Detect which cell encompasses the target text, then output its (x, y) center coordinate. 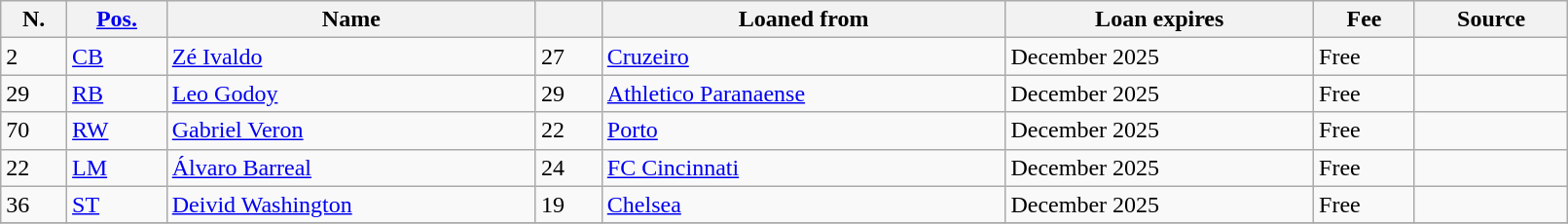
Álvaro Barreal (350, 168)
24 (568, 168)
19 (568, 205)
70 (34, 131)
Leo Godoy (350, 93)
RW (117, 131)
27 (568, 56)
2 (34, 56)
Name (350, 19)
Loan expires (1160, 19)
Gabriel Veron (350, 131)
CB (117, 56)
RB (117, 93)
Porto (804, 131)
36 (34, 205)
Loaned from (804, 19)
ST (117, 205)
Deivid Washington (350, 205)
Source (1491, 19)
Pos. (117, 19)
Zé Ivaldo (350, 56)
N. (34, 19)
FC Cincinnati (804, 168)
Chelsea (804, 205)
LM (117, 168)
Athletico Paranaense (804, 93)
Fee (1365, 19)
Cruzeiro (804, 56)
